Return (X, Y) of the center of cell containing provided text 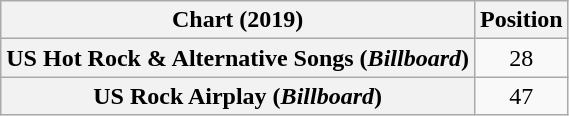
Position (521, 20)
28 (521, 58)
47 (521, 96)
US Hot Rock & Alternative Songs (Billboard) (238, 58)
Chart (2019) (238, 20)
US Rock Airplay (Billboard) (238, 96)
